Identify which cell holds the provided text, then report its [X, Y] central coordinate. 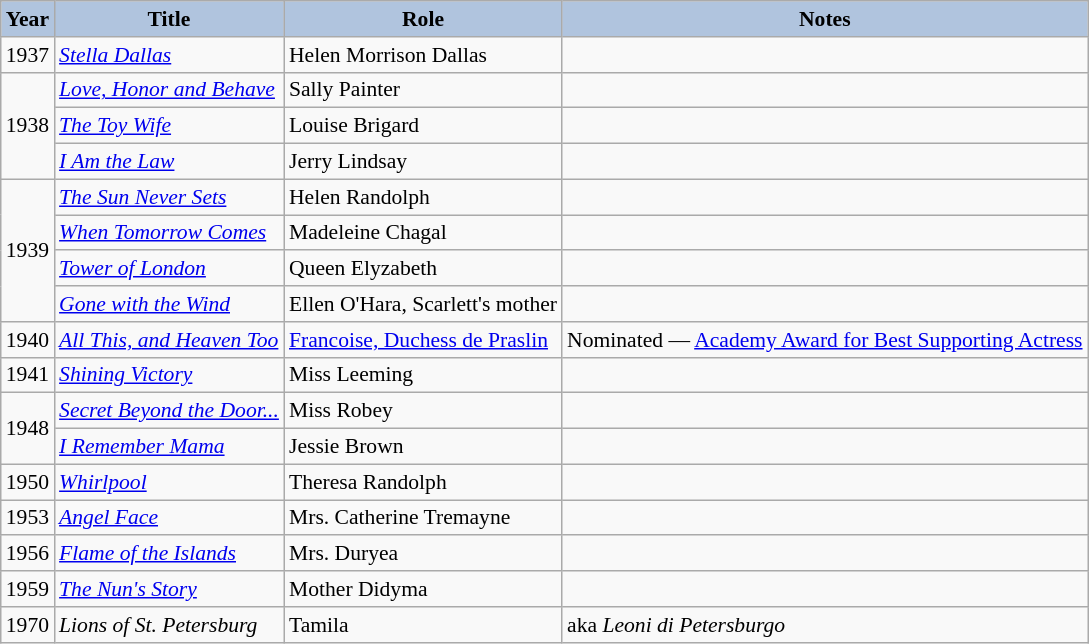
1970 [28, 625]
Queen Elyzabeth [423, 269]
1940 [28, 340]
Mother Didyma [423, 589]
Madeleine Chagal [423, 233]
Love, Honor and Behave [169, 90]
Tower of London [169, 269]
The Sun Never Sets [169, 197]
Jessie Brown [423, 447]
Miss Robey [423, 411]
Notes [825, 19]
When Tomorrow Comes [169, 233]
Louise Brigard [423, 126]
Helen Morrison Dallas [423, 55]
Theresa Randolph [423, 482]
Ellen O'Hara, Scarlett's mother [423, 304]
Year [28, 19]
1950 [28, 482]
The Toy Wife [169, 126]
1956 [28, 554]
Helen Randolph [423, 197]
Whirlpool [169, 482]
Lions of St. Petersburg [169, 625]
Title [169, 19]
Tamila [423, 625]
Sally Painter [423, 90]
Role [423, 19]
1948 [28, 428]
The Nun's Story [169, 589]
1959 [28, 589]
Stella Dallas [169, 55]
1953 [28, 518]
Mrs. Catherine Tremayne [423, 518]
All This, and Heaven Too [169, 340]
1941 [28, 375]
Secret Beyond the Door... [169, 411]
Jerry Lindsay [423, 162]
Flame of the Islands [169, 554]
Gone with the Wind [169, 304]
aka Leoni di Petersburgo [825, 625]
Francoise, Duchess de Praslin [423, 340]
Nominated — Academy Award for Best Supporting Actress [825, 340]
Angel Face [169, 518]
Mrs. Duryea [423, 554]
Shining Victory [169, 375]
1938 [28, 126]
Miss Leeming [423, 375]
1939 [28, 250]
I Remember Mama [169, 447]
I Am the Law [169, 162]
1937 [28, 55]
